From the cell containing the given text, extract its center point as [x, y] coordinate. 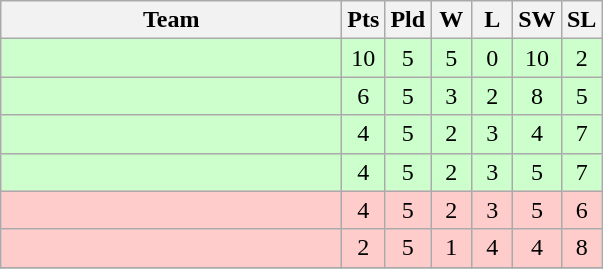
Team [172, 20]
L [492, 20]
0 [492, 58]
SW [537, 20]
Pld [408, 20]
W [452, 20]
1 [452, 248]
SL [582, 20]
Pts [364, 20]
